From the cell containing the given text, extract its center point as (x, y) coordinate. 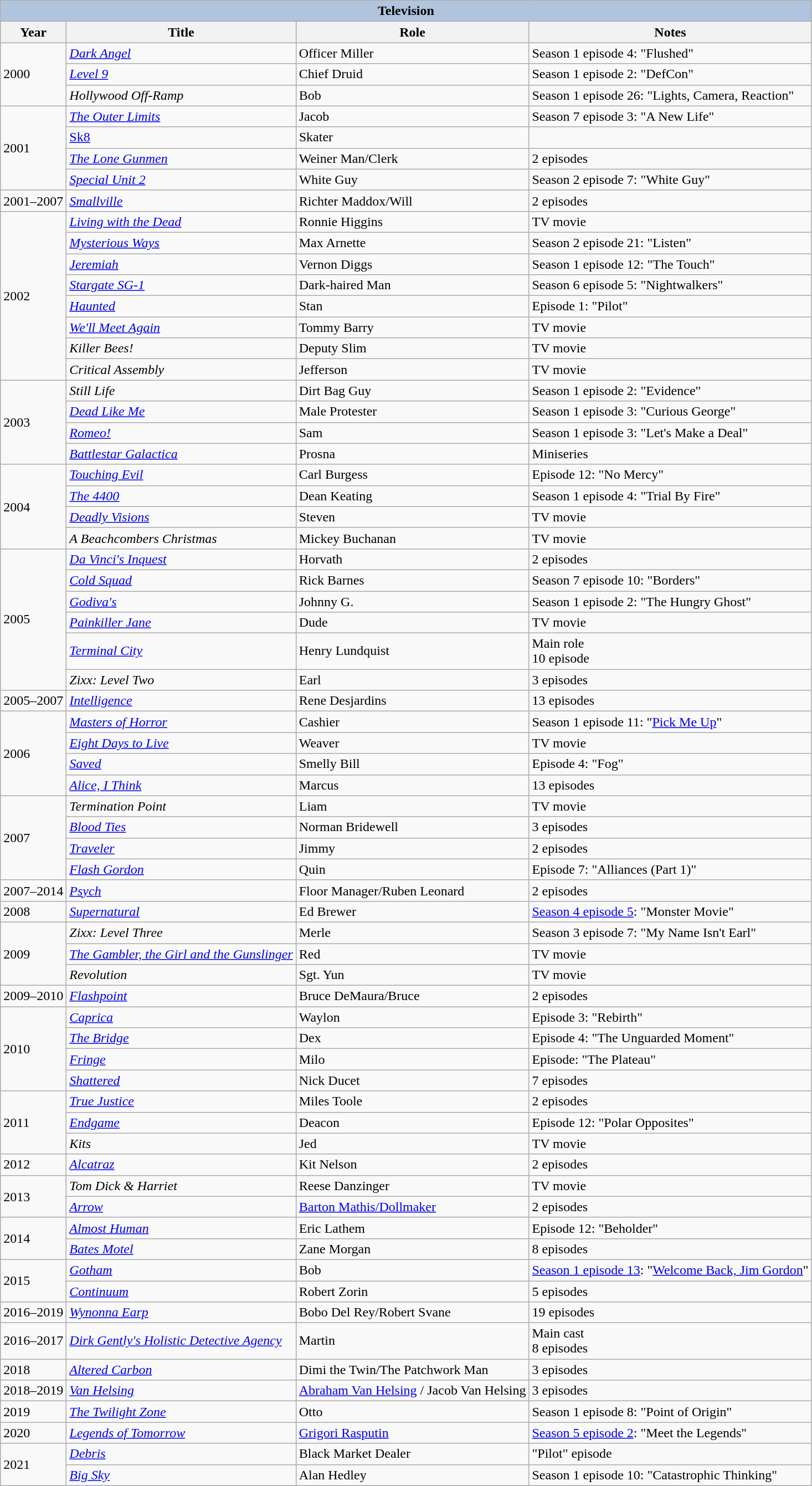
Season 6 episode 5: "Nightwalkers" (670, 285)
Season 1 episode 12: "The Touch" (670, 264)
Dean Keating (412, 496)
Fringe (181, 1059)
Revolution (181, 975)
Television (406, 11)
Season 1 episode 10: "Catastrophic Thinking" (670, 1475)
Flashpoint (181, 996)
Vernon Diggs (412, 264)
Sam (412, 433)
Season 7 episode 10: "Borders" (670, 580)
Gotham (181, 1270)
Season 1 episode 4: "Trial By Fire" (670, 496)
Altered Carbon (181, 1370)
Bruce DeMaura/Bruce (412, 996)
Merle (412, 932)
Dead Like Me (181, 412)
2010 (33, 1049)
Stan (412, 306)
2014 (33, 1238)
Episode 12: "Beholder" (670, 1228)
Robert Zorin (412, 1292)
2007 (33, 838)
Nick Ducet (412, 1080)
Zane Morgan (412, 1249)
Jeremiah (181, 264)
Caprica (181, 1017)
Alice, I Think (181, 785)
Legends of Tomorrow (181, 1433)
Rick Barnes (412, 580)
Season 1 episode 2: "The Hungry Ghost" (670, 601)
Miniseries (670, 454)
Mysterious Ways (181, 243)
Miles Toole (412, 1101)
Marcus (412, 785)
Psych (181, 890)
Jed (412, 1144)
Carl Burgess (412, 475)
Bobo Del Rey/Robert Svane (412, 1313)
Season 1 episode 2: "Evidence" (670, 391)
2020 (33, 1433)
Officer Miller (412, 53)
2008 (33, 911)
Bates Motel (181, 1249)
Red (412, 954)
Season 1 episode 26: "Lights, Camera, Reaction" (670, 95)
Kits (181, 1144)
Jacob (412, 116)
Season 1 episode 11: "Pick Me Up" (670, 722)
2018–2019 (33, 1391)
Da Vinci's Inquest (181, 559)
Dex (412, 1038)
Cold Squad (181, 580)
Year (33, 32)
Season 2 episode 21: "Listen" (670, 243)
5 episodes (670, 1292)
2012 (33, 1165)
Main cast 8 episodes (670, 1341)
Romeo! (181, 433)
Season 4 episode 5: "Monster Movie" (670, 911)
Wynonna Earp (181, 1313)
Barton Mathis/Dollmaker (412, 1207)
Max Arnette (412, 243)
Horvath (412, 559)
2004 (33, 506)
Alan Hedley (412, 1475)
Johnny G. (412, 601)
2016–2019 (33, 1313)
True Justice (181, 1101)
Continuum (181, 1292)
Role (412, 32)
Season 1 episode 4: "Flushed" (670, 53)
Dimi the Twin/The Patchwork Man (412, 1370)
Still Life (181, 391)
Earl (412, 680)
Season 3 episode 7: "My Name Isn't Earl" (670, 932)
Haunted (181, 306)
2019 (33, 1412)
7 episodes (670, 1080)
Norman Bridewell (412, 827)
Richter Maddox/Will (412, 201)
Rene Desjardins (412, 701)
Killer Bees! (181, 349)
2005–2007 (33, 701)
2003 (33, 422)
Dirk Gently's Holistic Detective Agency (181, 1341)
2018 (33, 1370)
Male Protester (412, 412)
Reese Danzinger (412, 1186)
Big Sky (181, 1475)
Prosna (412, 454)
Tom Dick & Harriet (181, 1186)
Zixx: Level Three (181, 932)
Dude (412, 623)
2005 (33, 619)
2001 (33, 148)
The Twilight Zone (181, 1412)
The 4400 (181, 496)
Quin (412, 869)
Zixx: Level Two (181, 680)
2009–2010 (33, 996)
Saved (181, 764)
Season 1 episode 3: "Let's Make a Deal" (670, 433)
2001–2007 (33, 201)
Episode 3: "Rebirth" (670, 1017)
2000 (33, 74)
Steven (412, 517)
Abraham Van Helsing / Jacob Van Helsing (412, 1391)
Touching Evil (181, 475)
2013 (33, 1196)
Flash Gordon (181, 869)
2015 (33, 1280)
Ronnie Higgins (412, 222)
The Bridge (181, 1038)
Supernatural (181, 911)
2011 (33, 1123)
Dirt Bag Guy (412, 391)
Dark Angel (181, 53)
8 episodes (670, 1249)
Van Helsing (181, 1391)
Cashier (412, 722)
Tommy Barry (412, 327)
Level 9 (181, 74)
Episode 7: "Alliances (Part 1)" (670, 869)
Alcatraz (181, 1165)
The Outer Limits (181, 116)
Intelligence (181, 701)
Hollywood Off-Ramp (181, 95)
"Pilot" episode (670, 1454)
White Guy (412, 180)
Weiner Man/Clerk (412, 158)
2007–2014 (33, 890)
Kit Nelson (412, 1165)
Season 1 episode 3: "Curious George" (670, 412)
Smelly Bill (412, 764)
The Lone Gunmen (181, 158)
Special Unit 2 (181, 180)
Eric Lathem (412, 1228)
Season 1 episode 2: "DefCon" (670, 74)
Deacon (412, 1123)
Deputy Slim (412, 349)
Season 5 episode 2: "Meet the Legends" (670, 1433)
Notes (670, 32)
Battlestar Galactica (181, 454)
Stargate SG-1 (181, 285)
Debris (181, 1454)
Termination Point (181, 806)
Season 7 episode 3: "A New Life" (670, 116)
Terminal City (181, 652)
Waylon (412, 1017)
Episode: "The Plateau" (670, 1059)
Season 1 episode 13: "Welcome Back, Jim Gordon" (670, 1270)
Martin (412, 1341)
Sk8 (181, 137)
Jimmy (412, 848)
2002 (33, 295)
Episode 12: "No Mercy" (670, 475)
Black Market Dealer (412, 1454)
Floor Manager/Ruben Leonard (412, 890)
Grigori Rasputin (412, 1433)
Living with the Dead (181, 222)
Arrow (181, 1207)
Episode 4: "Fog" (670, 764)
Dark-haired Man (412, 285)
Jefferson (412, 370)
2009 (33, 954)
Critical Assembly (181, 370)
Episode 4: "The Unguarded Moment" (670, 1038)
Season 1 episode 8: "Point of Origin" (670, 1412)
2021 (33, 1464)
A Beachcombers Christmas (181, 538)
2006 (33, 754)
Title (181, 32)
Main role 10 episode (670, 652)
We'll Meet Again (181, 327)
Masters of Horror (181, 722)
The Gambler, the Girl and the Gunslinger (181, 954)
Blood Ties (181, 827)
Weaver (412, 743)
Henry Lundquist (412, 652)
Chief Druid (412, 74)
Traveler (181, 848)
Episode 12: "Polar Opposites" (670, 1123)
Painkiller Jane (181, 623)
19 episodes (670, 1313)
Milo (412, 1059)
Episode 1: "Pilot" (670, 306)
Ed Brewer (412, 911)
2016–2017 (33, 1341)
Sgt. Yun (412, 975)
Eight Days to Live (181, 743)
Liam (412, 806)
Deadly Visions (181, 517)
Skater (412, 137)
Godiva's (181, 601)
Otto (412, 1412)
Almost Human (181, 1228)
Endgame (181, 1123)
Smallville (181, 201)
Season 2 episode 7: "White Guy" (670, 180)
Mickey Buchanan (412, 538)
Shattered (181, 1080)
